Provide the (x, y) coordinate of the cell's center where the given text is located.  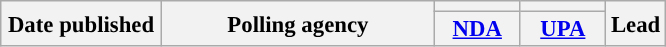
Polling agency (298, 24)
UPA (563, 30)
Lead (636, 24)
NDA (477, 30)
Date published (82, 24)
